Detect which cell encompasses the target text, then output its (x, y) center coordinate. 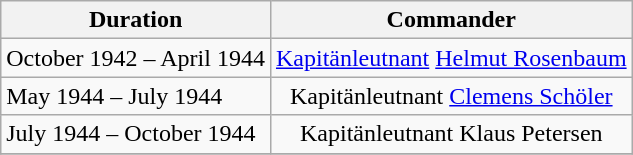
July 1944 – October 1944 (136, 134)
Duration (136, 20)
May 1944 – July 1944 (136, 96)
Kapitänleutnant Helmut Rosenbaum (451, 58)
October 1942 – April 1944 (136, 58)
Kapitänleutnant Clemens Schöler (451, 96)
Commander (451, 20)
Kapitänleutnant Klaus Petersen (451, 134)
